Return [X, Y] of the center of cell containing provided text 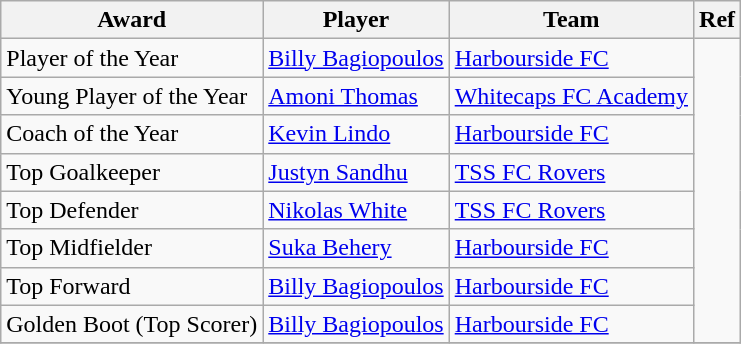
Golden Boot (Top Scorer) [132, 324]
Young Player of the Year [132, 96]
Suka Behery [356, 248]
Player [356, 20]
Player of the Year [132, 58]
Nikolas White [356, 210]
Award [132, 20]
Top Forward [132, 286]
Top Midfielder [132, 248]
Kevin Lindo [356, 134]
Whitecaps FC Academy [571, 96]
Top Defender [132, 210]
Ref [718, 20]
Justyn Sandhu [356, 172]
Team [571, 20]
Coach of the Year [132, 134]
Amoni Thomas [356, 96]
Top Goalkeeper [132, 172]
